Return (X, Y) of the center of cell containing provided text 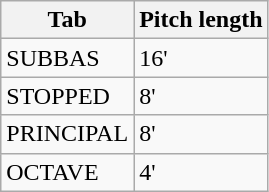
STOPPED (68, 96)
SUBBAS (68, 58)
PRINCIPAL (68, 134)
OCTAVE (68, 172)
4' (201, 172)
Tab (68, 20)
Pitch length (201, 20)
16' (201, 58)
